Identify which cell holds the provided text, then report its (x, y) central coordinate. 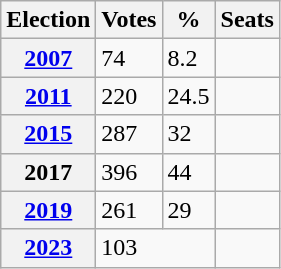
396 (129, 172)
2007 (48, 58)
8.2 (188, 58)
% (188, 20)
103 (156, 248)
32 (188, 134)
Election (48, 20)
24.5 (188, 96)
Seats (247, 20)
44 (188, 172)
Votes (129, 20)
74 (129, 58)
2017 (48, 172)
2019 (48, 210)
287 (129, 134)
2011 (48, 96)
2023 (48, 248)
2015 (48, 134)
261 (129, 210)
220 (129, 96)
29 (188, 210)
